Return the (X, Y) coordinate for the center point of the cell that contains the specified text.  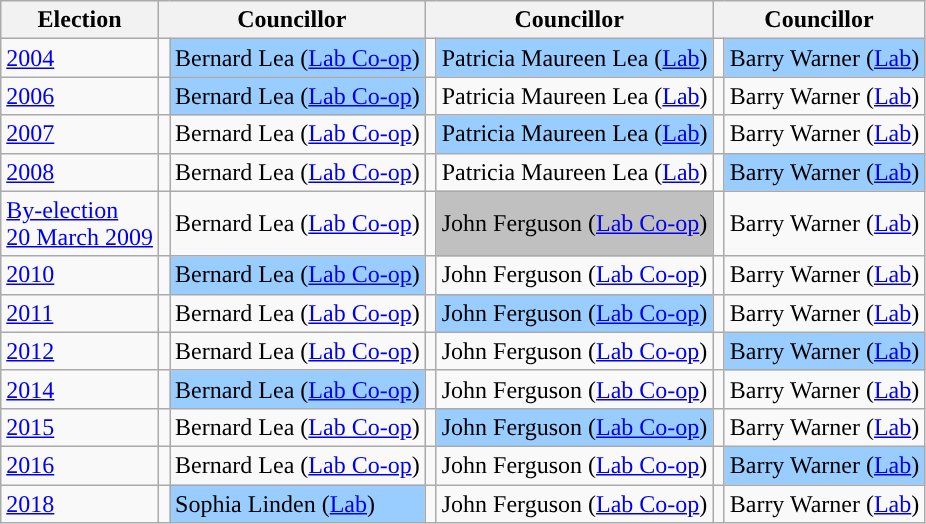
2007 (80, 134)
2016 (80, 465)
2011 (80, 313)
2012 (80, 351)
2014 (80, 389)
2015 (80, 427)
2006 (80, 96)
Election (80, 20)
2010 (80, 275)
Sophia Linden (Lab) (298, 503)
2004 (80, 58)
2008 (80, 172)
2018 (80, 503)
By-election20 March 2009 (80, 224)
